For the text-containing cell, return its midpoint in [x, y] coordinate format. 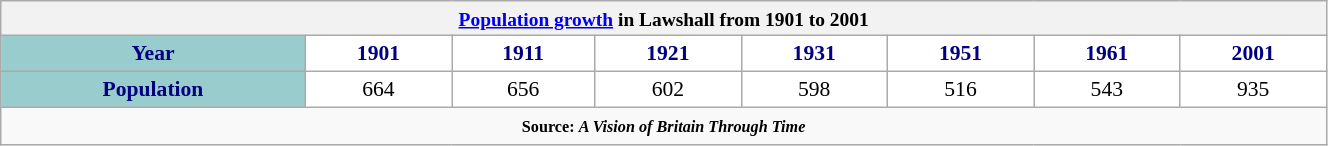
1951 [960, 54]
1921 [668, 54]
935 [1253, 90]
602 [668, 90]
664 [378, 90]
1931 [814, 54]
Source: A Vision of Britain Through Time [664, 126]
543 [1107, 90]
516 [960, 90]
Population [154, 90]
2001 [1253, 54]
1911 [524, 54]
Year [154, 54]
Population growth in Lawshall from 1901 to 2001 [664, 18]
656 [524, 90]
1961 [1107, 54]
598 [814, 90]
1901 [378, 54]
